Find where the given text appears and provide that cell's center as [X, Y] coordinate. 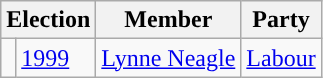
1999 [56, 58]
Member [168, 20]
Lynne Neagle [168, 58]
Labour [281, 58]
Election [48, 20]
Party [281, 20]
